Identify which cell holds the provided text, then report its [X, Y] central coordinate. 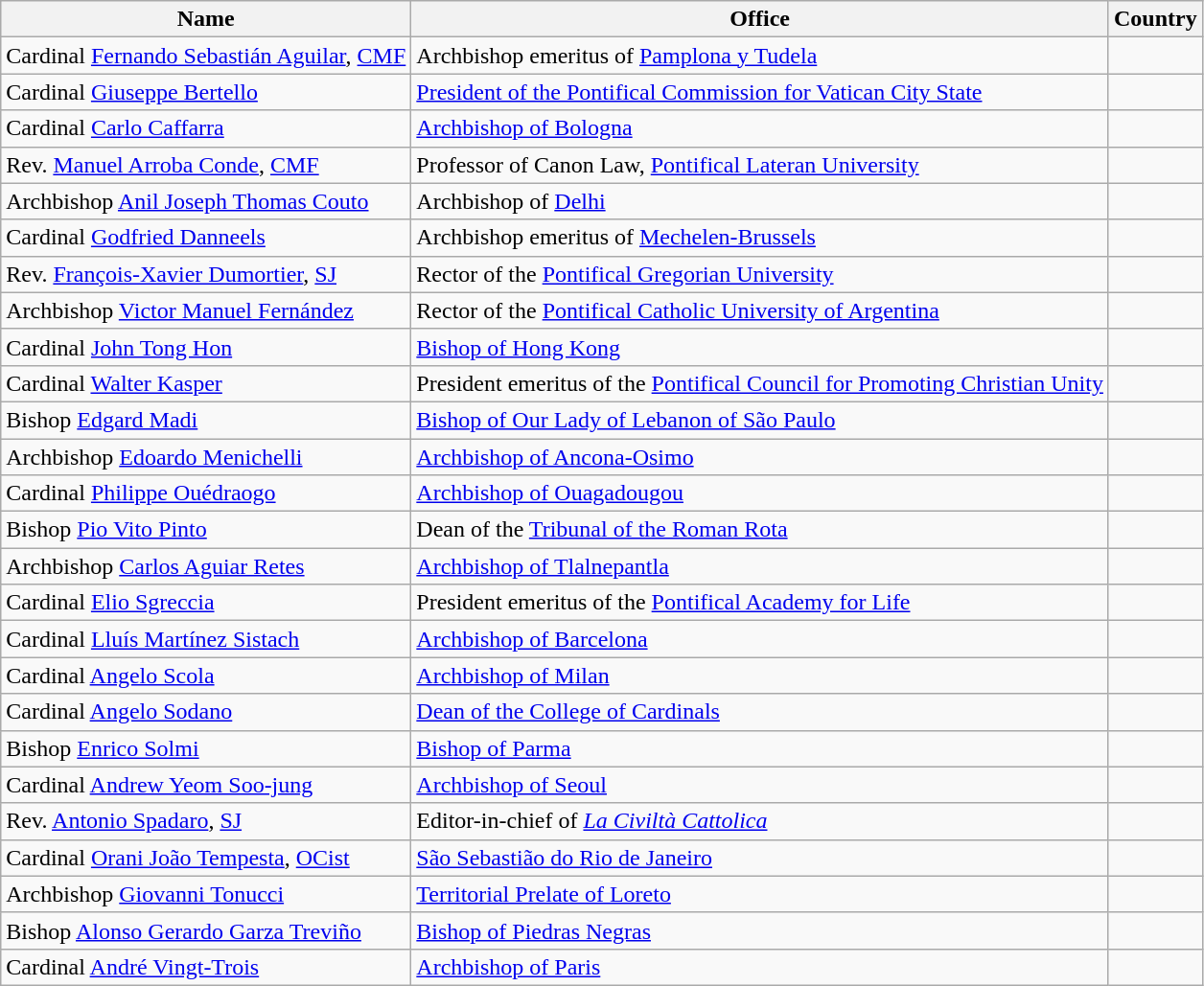
Name [206, 19]
Rector of the Pontifical Gregorian University [760, 274]
Cardinal Andrew Yeom Soo-jung [206, 785]
Cardinal André Vingt-Trois [206, 967]
Cardinal Godfried Danneels [206, 238]
Cardinal Elio Sgreccia [206, 603]
Cardinal Orani João Tempesta, OCist [206, 858]
Archbishop Edoardo Menichelli [206, 457]
Archbishop of Ancona-Osimo [760, 457]
Cardinal Fernando Sebastián Aguilar, CMF [206, 56]
Cardinal Walter Kasper [206, 383]
Bishop of Hong Kong [760, 347]
Bishop Edgard Madi [206, 420]
Territorial Prelate of Loreto [760, 894]
Archbishop of Paris [760, 967]
Dean of the Tribunal of the Roman Rota [760, 530]
Cardinal Giuseppe Bertello [206, 92]
Bishop Enrico Solmi [206, 748]
Cardinal Carlo Caffarra [206, 128]
Archbishop of Bologna [760, 128]
Rector of the Pontifical Catholic University of Argentina [760, 310]
Bishop Pio Vito Pinto [206, 530]
Professor of Canon Law, Pontifical Lateran University [760, 165]
President emeritus of the Pontifical Academy for Life [760, 603]
Archbishop Carlos Aguiar Retes [206, 566]
President emeritus of the Pontifical Council for Promoting Christian Unity [760, 383]
Editor-in-chief of La Civiltà Cattolica [760, 821]
Bishop of Our Lady of Lebanon of São Paulo [760, 420]
São Sebastião do Rio de Janeiro [760, 858]
Cardinal Angelo Sodano [206, 712]
Bishop Alonso Gerardo Garza Treviño [206, 930]
Archbishop of Barcelona [760, 639]
Rev. Antonio Spadaro, SJ [206, 821]
Archbishop Victor Manuel Fernández [206, 310]
Office [760, 19]
Cardinal John Tong Hon [206, 347]
Bishop of Piedras Negras [760, 930]
Archbishop emeritus of Mechelen-Brussels [760, 238]
Archbishop emeritus of Pamplona y Tudela [760, 56]
Archbishop of Seoul [760, 785]
Archbishop of Ouagadougou [760, 493]
Cardinal Angelo Scola [206, 676]
Archbishop Giovanni Tonucci [206, 894]
Archbishop of Milan [760, 676]
Dean of the College of Cardinals [760, 712]
Archbishop Anil Joseph Thomas Couto [206, 201]
Archbishop of Tlalnepantla [760, 566]
Cardinal Philippe Ouédraogo [206, 493]
Bishop of Parma [760, 748]
Country [1155, 19]
Cardinal Lluís Martínez Sistach [206, 639]
Rev. Manuel Arroba Conde, CMF [206, 165]
Rev. François-Xavier Dumortier, SJ [206, 274]
Archbishop of Delhi [760, 201]
President of the Pontifical Commission for Vatican City State [760, 92]
